Identify which cell holds the provided text, then report its [X, Y] central coordinate. 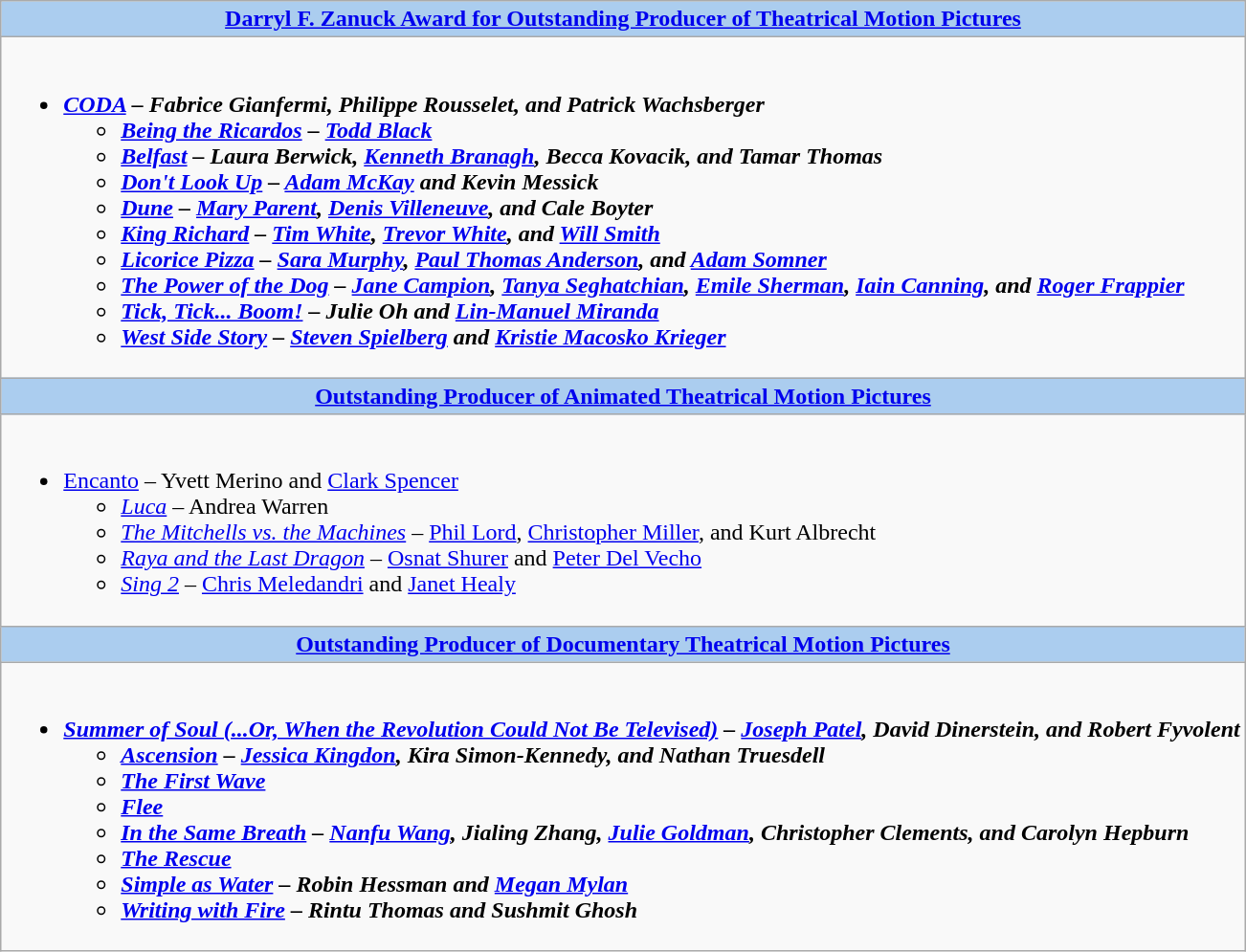
Darryl F. Zanuck Award for Outstanding Producer of Theatrical Motion Pictures [623, 19]
Outstanding Producer of Animated Theatrical Motion Pictures [623, 396]
Outstanding Producer of Documentary Theatrical Motion Pictures [623, 644]
